Search for the cell housing the specified text and yield its [X, Y] center coordinate. 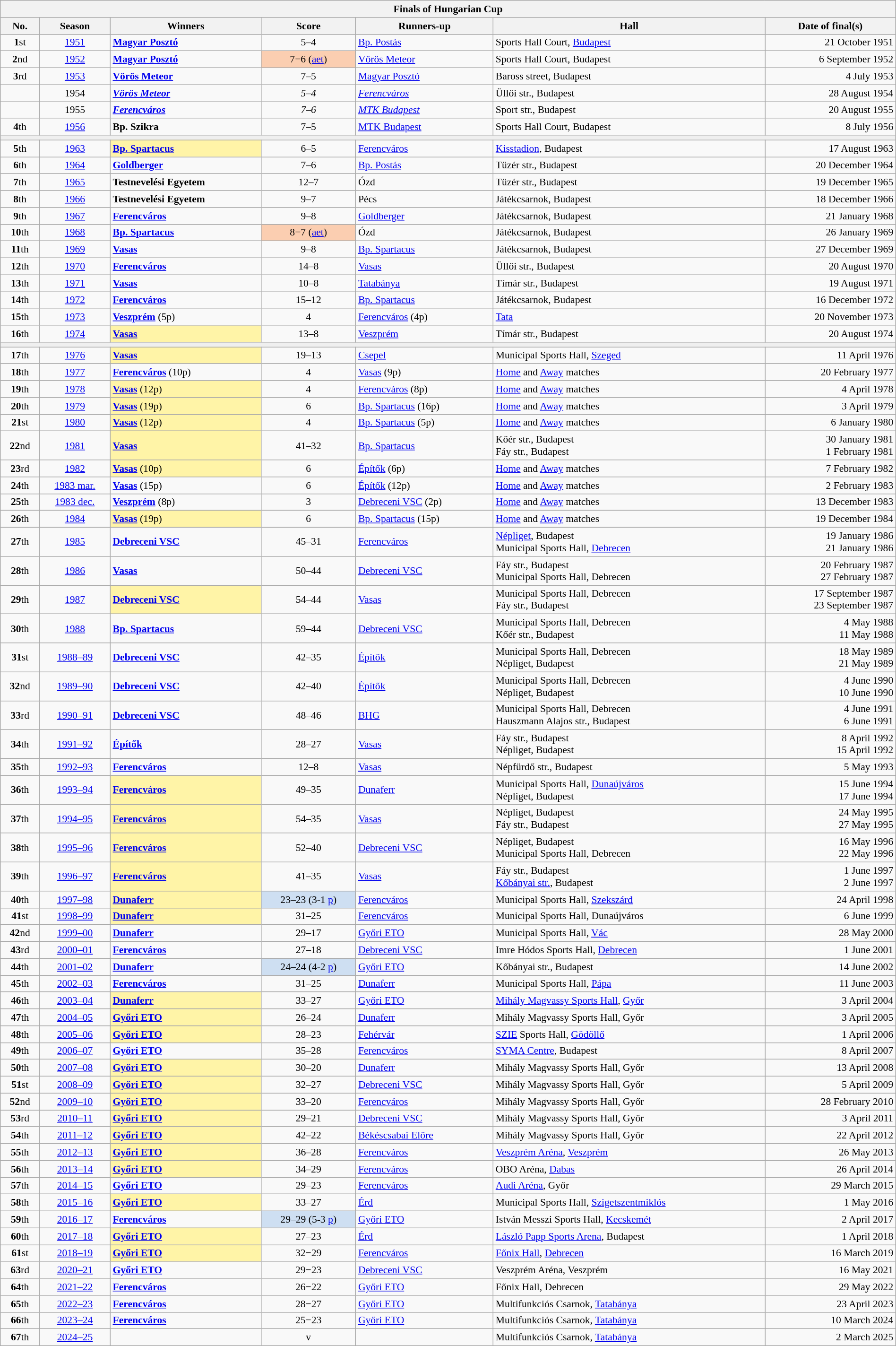
1 June 19972 June 1997 [831, 877]
3 April 2004 [831, 1001]
1977 [75, 373]
35th [20, 767]
2018–19 [75, 1253]
15th [20, 317]
Municipal Sports Hall, Szeged [629, 356]
Fehérvár [424, 1034]
Ferencváros (8p) [424, 389]
4 June 199010 June 1990 [831, 686]
20 August 1974 [831, 334]
20 August 1970 [831, 267]
1978 [75, 389]
26−22 [309, 1287]
41–32 [309, 445]
20 November 1973 [831, 317]
1989–90 [75, 686]
1963 [75, 148]
2011–12 [75, 1136]
24–24 (4-2 p) [309, 967]
4th [20, 127]
20th [20, 406]
66th [20, 1320]
1974 [75, 334]
1981 [75, 445]
16 December 1972 [831, 300]
55th [20, 1152]
43rd [20, 950]
9th [20, 216]
1964 [75, 165]
3 April 2005 [831, 1017]
2 March 2025 [831, 1337]
24 May 199527 May 1995 [831, 819]
2020–21 [75, 1270]
2012–13 [75, 1152]
1967 [75, 216]
27–18 [309, 950]
1956 [75, 127]
47th [20, 1017]
21 January 1968 [831, 216]
24th [20, 486]
Municipal Sports Hall, DunaújvárosNépliget, Budapest [629, 790]
31st [20, 657]
2000–01 [75, 950]
1987 [75, 599]
2010–11 [75, 1119]
15–12 [309, 300]
1953 [75, 77]
1 May 2016 [831, 1203]
53rd [20, 1119]
40th [20, 900]
Vasas (15p) [185, 486]
42–35 [309, 657]
1994–95 [75, 819]
1971 [75, 283]
Fáy str., BudapestMunicipal Sports Hall, Debrecen [629, 571]
12–7 [309, 182]
38th [20, 848]
25−23 [309, 1320]
2 February 1983 [831, 486]
7 February 1982 [831, 469]
28−27 [309, 1304]
13 December 1983 [831, 502]
László Papp Sports Arena, Budapest [629, 1236]
Veszprém [424, 334]
59–44 [309, 629]
54–44 [309, 599]
30th [20, 629]
26 January 1969 [831, 233]
50th [20, 1068]
1973 [75, 317]
1951 [75, 43]
3 [309, 502]
15 June 199417 June 1994 [831, 790]
19 December 1965 [831, 182]
61st [20, 1253]
34th [20, 744]
2004–05 [75, 1017]
32–27 [309, 1085]
26 April 2014 [831, 1169]
Ferencváros (10p) [185, 373]
1 April 2006 [831, 1034]
30 January 19811 February 1981 [831, 445]
Municipal Sports Hall, Szekszárd [629, 900]
63rd [20, 1270]
25th [20, 502]
1996–97 [75, 877]
11 June 2003 [831, 984]
24 April 1998 [831, 900]
27 December 1969 [831, 250]
Sport str., Budapest [629, 110]
2002–03 [75, 984]
45th [20, 984]
1985 [75, 542]
28–27 [309, 744]
Tata [629, 317]
14 June 2002 [831, 967]
49–35 [309, 790]
17 September 198723 September 1987 [831, 599]
1983 mar. [75, 486]
67th [20, 1337]
13–8 [309, 334]
Winners [185, 26]
32nd [20, 686]
18th [20, 373]
14–8 [309, 267]
29–23 [309, 1186]
22 April 2012 [831, 1136]
2015–16 [75, 1203]
4 June 19916 June 1991 [831, 715]
19 August 1971 [831, 283]
39th [20, 877]
4 July 1953 [831, 77]
35–28 [309, 1051]
Season [75, 26]
19th [20, 389]
11 April 1976 [831, 356]
Date of final(s) [831, 26]
56th [20, 1169]
2 April 2017 [831, 1220]
Népliget, BudapestFáy str., Budapest [629, 819]
29–29 (5-3 p) [309, 1220]
1999–00 [75, 933]
Vasas (9p) [424, 373]
8 April 2007 [831, 1051]
16 May 2021 [831, 1270]
45–31 [309, 542]
Építők (6p) [424, 469]
1980 [75, 423]
Debreceni VSC (2p) [424, 502]
v [309, 1337]
István Messzi Sports Hall, Kecskemét [629, 1220]
41st [20, 916]
12th [20, 267]
1986 [75, 571]
7−6 (aet) [309, 60]
2013–14 [75, 1169]
1997–98 [75, 900]
2009–10 [75, 1102]
SZIE Sports Hall, Gödöllő [629, 1034]
Bp. Spartacus (16p) [424, 406]
2003–04 [75, 1001]
1976 [75, 356]
2017–18 [75, 1236]
14th [20, 300]
OBO Aréna, Dabas [629, 1169]
Finals of Hungarian Cup [448, 9]
20 February 1977 [831, 373]
1968 [75, 233]
32−29 [309, 1253]
18 December 1966 [831, 199]
6 January 1980 [831, 423]
36–28 [309, 1152]
64th [20, 1287]
37th [20, 819]
Népfürdő str., Budapest [629, 767]
49th [20, 1051]
Békéscsabai Előre [424, 1136]
44th [20, 967]
1998–99 [75, 916]
42nd [20, 933]
Építők (12p) [424, 486]
27th [20, 542]
2008–09 [75, 1085]
19–13 [309, 356]
13th [20, 283]
1955 [75, 110]
12–8 [309, 767]
1969 [75, 250]
51st [20, 1085]
1979 [75, 406]
1965 [75, 182]
Hall [629, 26]
7th [20, 182]
Ferencváros (4p) [424, 317]
Imre Hódos Sports Hall, Debrecen [629, 950]
Score [309, 26]
23 April 2023 [831, 1304]
29−23 [309, 1270]
29 March 2015 [831, 1186]
60th [20, 1236]
23rd [20, 469]
18 May 198921 May 1989 [831, 657]
2005–06 [75, 1034]
Vasas (10p) [185, 469]
3 April 2011 [831, 1119]
17 August 1963 [831, 148]
5 May 1993 [831, 767]
Municipal Sports Hall, Szigetszentmiklós [629, 1203]
SYMA Centre, Budapest [629, 1051]
54th [20, 1136]
Fáy str., BudapestNépliget, Budapest [629, 744]
26 May 2013 [831, 1152]
29th [20, 599]
48–46 [309, 715]
1970 [75, 267]
21st [20, 423]
1988 [75, 629]
BHG [424, 715]
29–21 [309, 1119]
1990–91 [75, 715]
20 August 1955 [831, 110]
46th [20, 1001]
Veszprém (5p) [185, 317]
6th [20, 165]
19 January 198621 January 1986 [831, 542]
6 June 1999 [831, 916]
19 December 1984 [831, 519]
1 April 2018 [831, 1236]
41–35 [309, 877]
4 April 1978 [831, 389]
Bp. Spartacus (5p) [424, 423]
8−7 (aet) [309, 233]
1995–96 [75, 848]
1992–93 [75, 767]
Runners-up [424, 26]
Bp. Szikra [185, 127]
23–23 (3-1 p) [309, 900]
2022–23 [75, 1304]
2023–24 [75, 1320]
16th [20, 334]
54–35 [309, 819]
2014–15 [75, 1186]
Tatabánya [424, 283]
Audi Aréna, Győr [629, 1186]
1st [20, 43]
10th [20, 233]
Bp. Spartacus (15p) [424, 519]
No. [20, 26]
28 August 1954 [831, 93]
Csepel [424, 356]
29–17 [309, 933]
26th [20, 519]
29 May 2022 [831, 1287]
8 April 199215 April 1992 [831, 744]
1952 [75, 60]
57th [20, 1186]
1984 [75, 519]
Fáy str., BudapestKőbányai str., Budapest [629, 877]
33rd [20, 715]
1972 [75, 300]
8th [20, 199]
1966 [75, 199]
2007–08 [75, 1068]
28–23 [309, 1034]
28th [20, 571]
Kőbányai str., Budapest [629, 967]
28 May 2000 [831, 933]
1993–94 [75, 790]
Municipal Sports Hall, Pápa [629, 984]
Pécs [424, 199]
2006–07 [75, 1051]
65th [20, 1304]
36th [20, 790]
2024–25 [75, 1337]
3 April 1979 [831, 406]
10–8 [309, 283]
52nd [20, 1102]
42–22 [309, 1136]
Kőér str., BudapestFáy str., Budapest [629, 445]
1982 [75, 469]
5th [20, 148]
10 March 2024 [831, 1320]
58th [20, 1203]
34–29 [309, 1169]
28 February 2010 [831, 1102]
59th [20, 1220]
Municipal Sports Hall, Dunaújváros [629, 916]
9–7 [309, 199]
16 March 2019 [831, 1253]
6–5 [309, 148]
4 May 198811 May 1988 [831, 629]
1 June 2001 [831, 950]
1988–89 [75, 657]
52–40 [309, 848]
Kisstadion, Budapest [629, 148]
5 April 2009 [831, 1085]
Municipal Sports Hall, DebrecenHauszmann Alajos str., Budapest [629, 715]
2021–22 [75, 1287]
21 October 1951 [831, 43]
20 December 1964 [831, 165]
6 September 1952 [831, 60]
27–23 [309, 1236]
3rd [20, 77]
1991–92 [75, 744]
33–20 [309, 1102]
Veszprém (8p) [185, 502]
Municipal Sports Hall, DebrecenFáy str., Budapest [629, 599]
2016–17 [75, 1220]
30–20 [309, 1068]
16 May 199622 May 1996 [831, 848]
11th [20, 250]
1983 dec. [75, 502]
1954 [75, 93]
Baross street, Budapest [629, 77]
Municipal Sports Hall, DebrecenKőér str., Budapest [629, 629]
22nd [20, 445]
Municipal Sports Hall, Vác [629, 933]
13 April 2008 [831, 1068]
48th [20, 1034]
20 February 198727 February 1987 [831, 571]
2nd [20, 60]
8 July 1956 [831, 127]
17th [20, 356]
26–24 [309, 1017]
42–40 [309, 686]
2001–02 [75, 967]
50–44 [309, 571]
